Locate the cell with the specified text and output its [x, y] center coordinate. 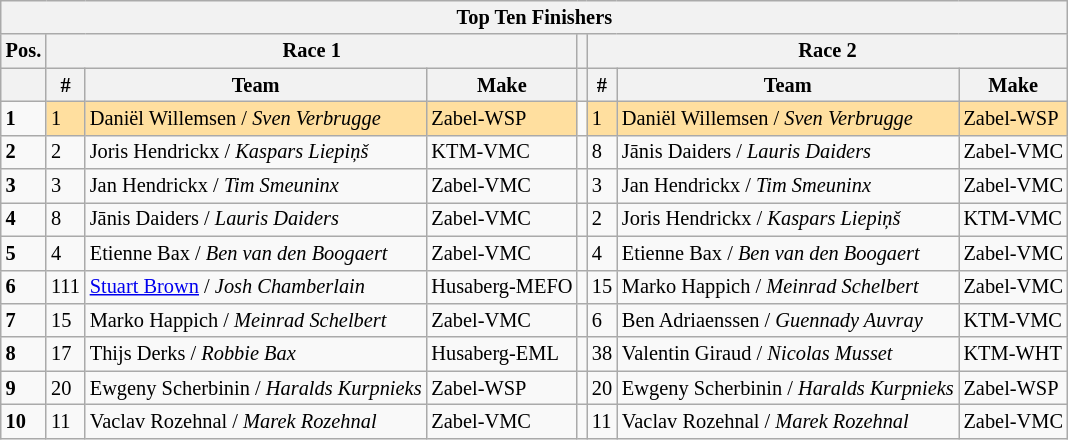
Husaberg-MEFO [502, 287]
5 [24, 253]
10 [24, 421]
9 [24, 388]
Thijs Derks / Robbie Bax [256, 354]
Husaberg-EML [502, 354]
17 [66, 354]
Ben Adriaenssen / Guennady Auvray [788, 320]
7 [24, 320]
KTM-WHT [1014, 354]
Pos. [24, 51]
38 [602, 354]
Race 1 [312, 51]
Race 2 [828, 51]
Top Ten Finishers [534, 17]
Valentin Giraud / Nicolas Musset [788, 354]
Stuart Brown / Josh Chamberlain [256, 287]
111 [66, 287]
